Scan for the cell matching the given text and deliver its [X, Y] coordinate at center. 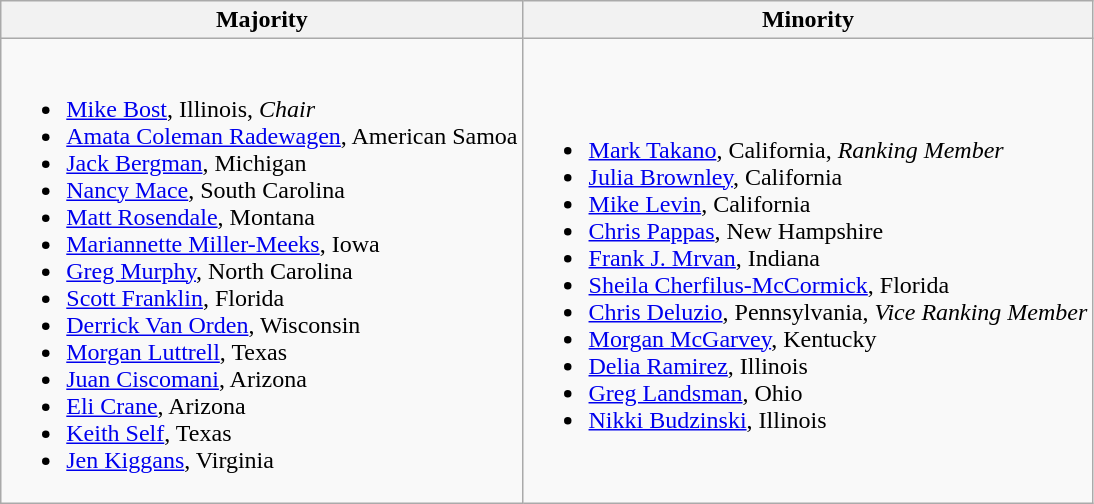
Majority [262, 20]
Minority [808, 20]
